Return the [X, Y] coordinate for the center point of the cell that contains the specified text.  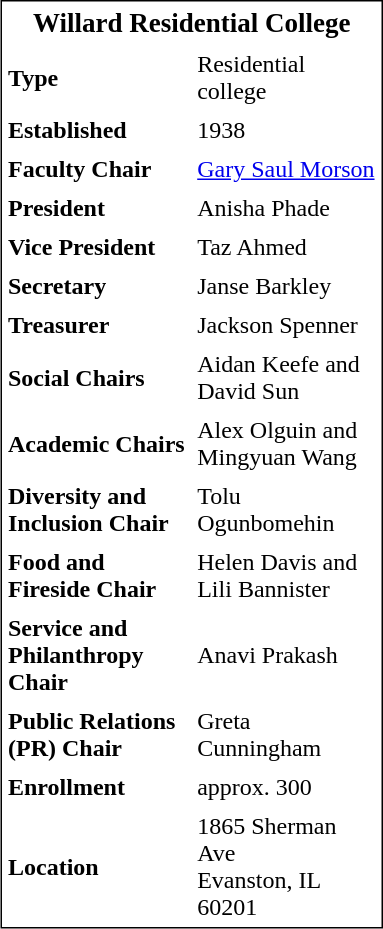
Diversity and Inclusion Chair [96, 510]
Established [96, 130]
Social Chairs [96, 378]
Service and Philanthropy Chair [96, 656]
Food and Fireside Chair [96, 576]
Anavi Prakash [286, 656]
1865 Sherman Ave Evanston, IL 60201 [286, 867]
Jackson Spenner [286, 326]
Treasurer [96, 326]
1938 [286, 130]
Type [96, 78]
Secretary [96, 286]
Greta Cunningham [286, 735]
Taz Ahmed [286, 248]
Alex Olguin and Mingyuan Wang [286, 444]
approx. 300 [286, 788]
Anisha Phade [286, 208]
President [96, 208]
Faculty Chair [96, 170]
Gary Saul Morson [286, 170]
Enrollment [96, 788]
Residential college [286, 78]
Location [96, 867]
Academic Chairs [96, 444]
Helen Davis and Lili Bannister [286, 576]
Public Relations (PR) Chair [96, 735]
Tolu Ogunbomehin [286, 510]
Willard Residential College [192, 24]
Vice President [96, 248]
Janse Barkley [286, 286]
Aidan Keefe and David Sun [286, 378]
